Capture the cell that displays the provided text and extract its [x, y] central coordinate. 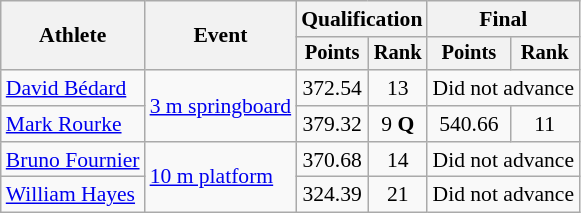
10 m platform [221, 178]
Final [503, 19]
379.32 [332, 124]
9 Q [398, 124]
Bruno Fournier [73, 160]
Qualification [362, 19]
William Hayes [73, 195]
Event [221, 36]
14 [398, 160]
3 m springboard [221, 106]
11 [544, 124]
13 [398, 88]
540.66 [468, 124]
David Bédard [73, 88]
370.68 [332, 160]
Athlete [73, 36]
324.39 [332, 195]
372.54 [332, 88]
Mark Rourke [73, 124]
21 [398, 195]
